Pinpoint the cell where the given text exists, returning its [x, y] midpoint coordinate. 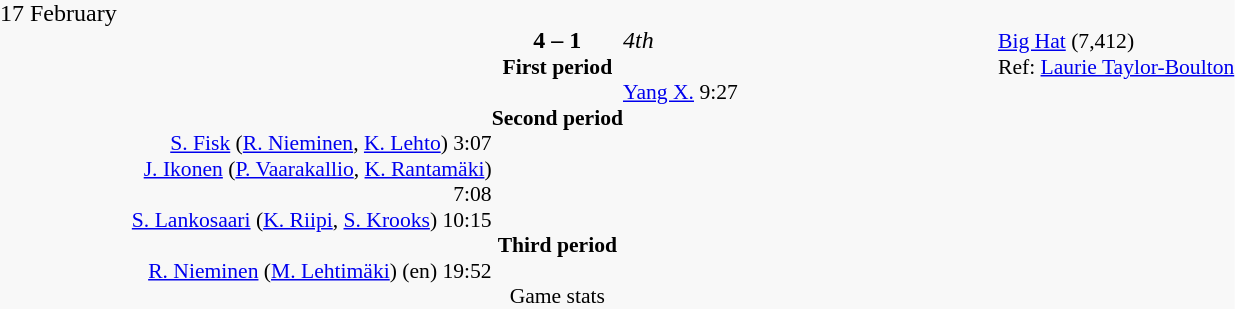
Ref: Laurie Taylor-Boulton [1116, 67]
Yang X. 9:27 [810, 93]
S. Fisk (R. Nieminen, K. Lehto) 3:07 [304, 143]
4th [810, 40]
Big Hat (7,412) [1116, 40]
Second period [558, 118]
J. Ikonen (P. Vaarakallio, K. Rantamäki) 7:08 [304, 182]
4 – 1 [558, 40]
17 February [58, 14]
R. Nieminen (M. Lehtimäki) (en) 19:52 [304, 271]
First period [558, 67]
S. Lankosaari (K. Riipi, S. Krooks) 10:15 [304, 220]
Third period [558, 245]
